For the text-containing cell, return its midpoint in [X, Y] coordinate format. 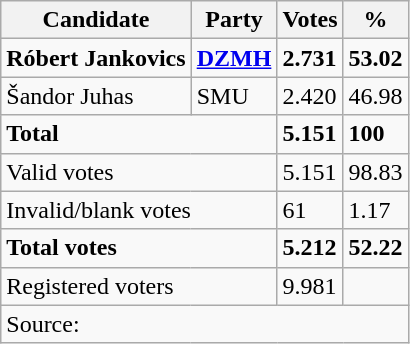
Total [139, 134]
2.420 [310, 96]
Source: [204, 324]
Total votes [139, 248]
5.212 [310, 248]
9.981 [310, 286]
% [376, 20]
Party [234, 20]
52.22 [376, 248]
1.17 [376, 210]
61 [310, 210]
Registered voters [139, 286]
53.02 [376, 58]
Valid votes [139, 172]
DZMH [234, 58]
46.98 [376, 96]
100 [376, 134]
2.731 [310, 58]
Šandor Juhas [96, 96]
Invalid/blank votes [139, 210]
Votes [310, 20]
Candidate [96, 20]
SMU [234, 96]
Róbert Jankovics [96, 58]
98.83 [376, 172]
